Return the [X, Y] coordinate for the center point of the cell that contains the specified text.  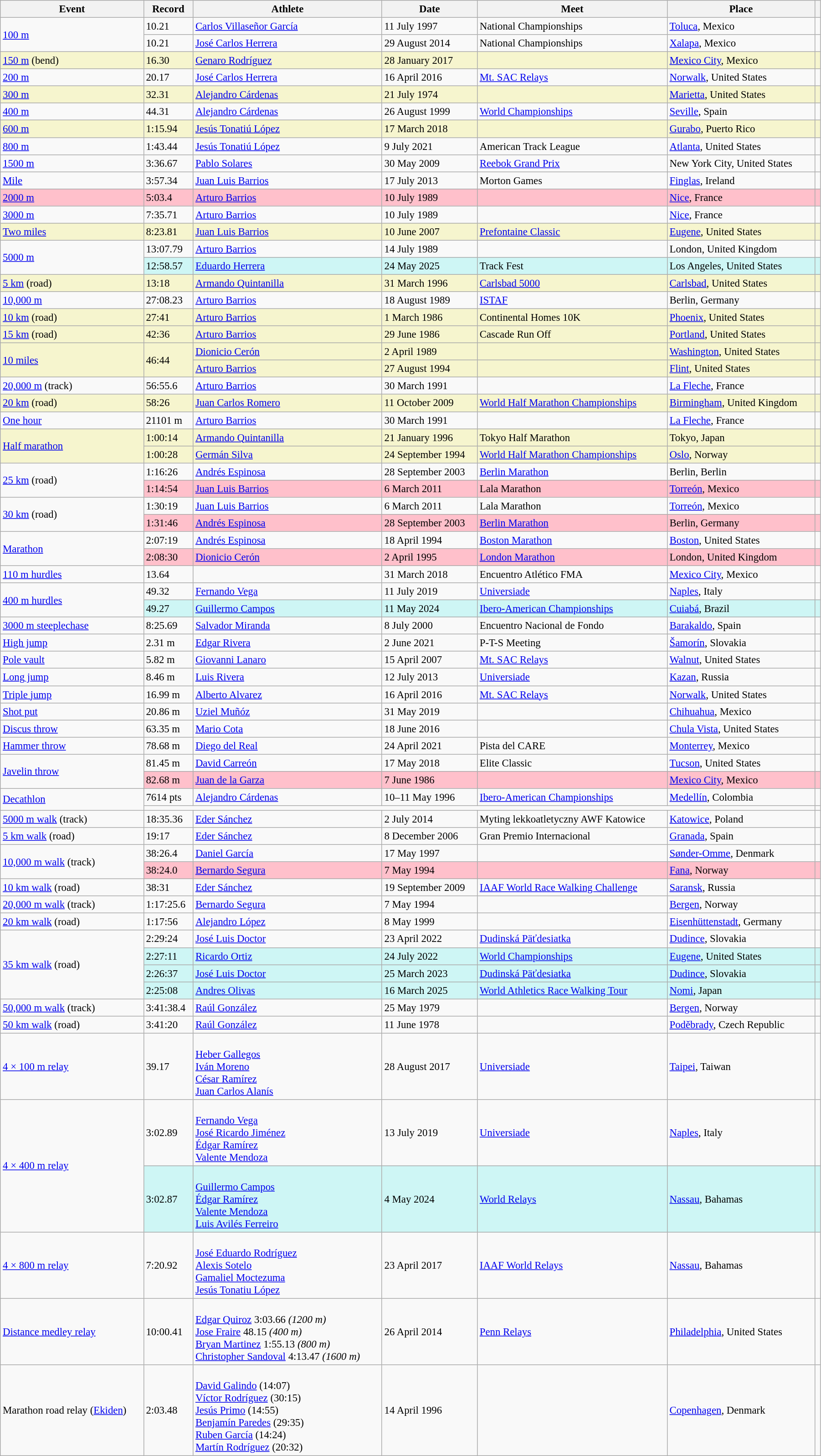
3:36.67 [168, 163]
Two miles [72, 232]
400 m hurdles [72, 600]
13:18 [168, 283]
Myting lekkoatletyczny AWF Katowice [572, 819]
Daniel García [288, 854]
Fernando VegaJosé Ricardo JiménezÉdgar RamírezValente Mendoza [288, 1133]
Marietta, United States [741, 95]
2:03.48 [168, 1410]
Saransk, Russia [741, 888]
30 May 2009 [429, 163]
25 km (road) [72, 480]
1500 m [72, 163]
5:03.4 [168, 197]
46:44 [168, 360]
Medellín, Colombia [741, 797]
World Athletics Race Walking Tour [572, 990]
30 km (road) [72, 514]
Mario Cota [288, 729]
28 August 2017 [429, 1066]
20.17 [168, 77]
10 km (road) [72, 318]
8 July 2000 [429, 626]
Poděbrady, Czech Republic [741, 1025]
24 September 1994 [429, 454]
2 June 2021 [429, 643]
Philadelphia, United States [741, 1332]
21 July 1974 [429, 95]
42:36 [168, 334]
50 km walk (road) [72, 1025]
Salvador Miranda [288, 626]
8.46 m [168, 677]
3:02.89 [168, 1133]
Alberto Alvarez [288, 695]
Finglas, Ireland [741, 180]
Berlin, Berlin [741, 472]
8 December 2006 [429, 836]
José Eduardo RodríguezAlexis SoteloGamaliel MoctezumaJesús Tonatiu López [288, 1266]
Fana, Norway [741, 870]
1:00:14 [168, 437]
49.32 [168, 592]
Tucson, United States [741, 763]
1:30:19 [168, 506]
David Carreón [288, 763]
23 April 2017 [429, 1266]
Discus throw [72, 729]
20 km (road) [72, 403]
P-T-S Meeting [572, 643]
Katowice, Poland [741, 819]
Marathon [72, 549]
IAAF World Race Walking Challenge [572, 888]
19 September 2009 [429, 888]
31 March 2018 [429, 575]
2 April 1995 [429, 557]
New York City, United States [741, 163]
5 km (road) [72, 283]
Juan de la Garza [288, 780]
Barakaldo, Spain [741, 626]
14 July 1989 [429, 249]
20,000 m walk (track) [72, 905]
10,000 m walk (track) [72, 862]
Boston, United States [741, 540]
Eisenhüttenstadt, Germany [741, 922]
Washington, United States [741, 352]
2:07:19 [168, 540]
1:16:26 [168, 472]
28 January 2017 [429, 61]
19:17 [168, 836]
11 July 1997 [429, 26]
26 August 1999 [429, 112]
24 July 2022 [429, 956]
Xalapa, Mexico [741, 43]
IAAF World Relays [572, 1266]
38:26.4 [168, 854]
Monterrey, Mexico [741, 746]
4 × 100 m relay [72, 1066]
63.35 m [168, 729]
Edgar Rivera [288, 643]
3:02.87 [168, 1199]
Event [72, 9]
4 × 800 m relay [72, 1266]
8 May 1999 [429, 922]
13.64 [168, 575]
18 April 1994 [429, 540]
Chula Vista, United States [741, 729]
49.27 [168, 609]
600 m [72, 129]
Taipei, Taiwan [741, 1066]
Phoenix, United States [741, 318]
Andres Olivas [288, 990]
Pablo Solares [288, 163]
Half marathon [72, 446]
58:26 [168, 403]
18:35.36 [168, 819]
Carlos Villaseñor García [288, 26]
Tokyo Half Marathon [572, 437]
5000 m [72, 257]
3000 m steeplechase [72, 626]
27 August 1994 [429, 369]
Genaro Rodríguez [288, 61]
800 m [72, 146]
12 July 2013 [429, 677]
300 m [72, 95]
24 May 2025 [429, 266]
World Relays [572, 1199]
8:23.81 [168, 232]
17 May 2018 [429, 763]
Record [168, 9]
38:24.0 [168, 870]
32.31 [168, 95]
2 July 2014 [429, 819]
Seville, Spain [741, 112]
Long jump [72, 677]
Copenhagen, Denmark [741, 1410]
17 March 2018 [429, 129]
Carlsbad, United States [741, 283]
Flint, United States [741, 369]
3:57.34 [168, 180]
American Track League [572, 146]
Penn Relays [572, 1332]
17 May 1997 [429, 854]
11 July 2019 [429, 592]
Carlsbad 5000 [572, 283]
20 km walk (road) [72, 922]
31 March 1996 [429, 283]
Edgar Quiroz 3:03.66 (1200 m)Jose Fraire 48.15 (400 m)Bryan Martinez 1:55.13 (800 m)Christopher Sandoval 4:13.47 (1600 m) [288, 1332]
8:25.69 [168, 626]
14 April 1996 [429, 1410]
4 × 400 m relay [72, 1166]
Continental Homes 10K [572, 318]
Triple jump [72, 695]
Athlete [288, 9]
Chihuahua, Mexico [741, 711]
Cascade Run Off [572, 334]
Marathon road relay (Ekiden) [72, 1410]
Tokyo, Japan [741, 437]
Date [429, 9]
12:58.57 [168, 266]
Eduardo Herrera [288, 266]
20,000 m (track) [72, 386]
Pole vault [72, 660]
Giovanni Lanaro [288, 660]
Walnut, United States [741, 660]
18 June 2016 [429, 729]
Nomi, Japan [741, 990]
110 m hurdles [72, 575]
Šamorín, Slovakia [741, 643]
11 June 1978 [429, 1025]
5 km walk (road) [72, 836]
44.31 [168, 112]
13:07.79 [168, 249]
7 June 1986 [429, 780]
7:20.92 [168, 1266]
1:17:25.6 [168, 905]
35 km walk (road) [72, 965]
Prefontaine Classic [572, 232]
400 m [72, 112]
16.99 m [168, 695]
Fernando Vega [288, 592]
31 May 2019 [429, 711]
Encuentro Atlético FMA [572, 575]
Javelin throw [72, 771]
Juan Carlos Romero [288, 403]
5000 m walk (track) [72, 819]
2000 m [72, 197]
24 April 2021 [429, 746]
ISTAF [572, 300]
23 April 2022 [429, 939]
3:41:38.4 [168, 1008]
1 March 1986 [429, 318]
2 April 1989 [429, 352]
Pista del CARE [572, 746]
50,000 m walk (track) [72, 1008]
Track Fest [572, 266]
82.68 m [168, 780]
Birmingham, United Kingdom [741, 403]
Mile [72, 180]
1:14:54 [168, 489]
2:26:37 [168, 973]
56:55.6 [168, 386]
Boston Marathon [572, 540]
1:43.44 [168, 146]
Oslo, Norway [741, 454]
27:41 [168, 318]
Uziel Muñóz [288, 711]
39.17 [168, 1066]
Kazan, Russia [741, 677]
13 July 2019 [429, 1133]
Alejandro López [288, 922]
7:35.71 [168, 215]
1:00:28 [168, 454]
5.82 m [168, 660]
Ricardo Ortiz [288, 956]
10 km walk (road) [72, 888]
Meet [572, 9]
21101 m [168, 420]
9 July 2021 [429, 146]
150 m (bend) [72, 61]
Diego del Real [288, 746]
Reebok Grand Prix [572, 163]
3000 m [72, 215]
Toluca, Mexico [741, 26]
1:17:56 [168, 922]
Los Angeles, United States [741, 266]
Encuentro Nacional de Fondo [572, 626]
2:08:30 [168, 557]
16 March 2025 [429, 990]
4 May 2024 [429, 1199]
Elite Classic [572, 763]
Guillermo CamposÉdgar RamírezValente MendozaLuis Avilés Ferreiro [288, 1199]
Luis Rivera [288, 677]
Hammer throw [72, 746]
High jump [72, 643]
25 May 1979 [429, 1008]
David Galindo (14:07)Víctor Rodríguez (30:15)Jesús Primo (14:55)Benjamín Paredes (29:35)Ruben García (14:24)Martín Rodríguez (20:32) [288, 1410]
20.86 m [168, 711]
15 April 2007 [429, 660]
Granada, Spain [741, 836]
10,000 m [72, 300]
21 January 1996 [429, 437]
26 April 2014 [429, 1332]
3:41:20 [168, 1025]
2:29:24 [168, 939]
Place [741, 9]
38:31 [168, 888]
29 June 1986 [429, 334]
Heber GallegosIván MorenoCésar RamírezJuan Carlos Alanís [288, 1066]
Distance medley relay [72, 1332]
15 km (road) [72, 334]
1:31:46 [168, 523]
200 m [72, 77]
2.31 m [168, 643]
One hour [72, 420]
29 August 2014 [429, 43]
Atlanta, United States [741, 146]
7614 pts [168, 797]
10–11 May 1996 [429, 797]
10:00.41 [168, 1332]
Portland, United States [741, 334]
Gran Premio Internacional [572, 836]
81.45 m [168, 763]
2:25:08 [168, 990]
Gurabo, Puerto Rico [741, 129]
25 March 2023 [429, 973]
Shot put [72, 711]
18 August 1989 [429, 300]
1:15.94 [168, 129]
Decathlon [72, 799]
100 m [72, 35]
10 miles [72, 360]
17 July 2013 [429, 180]
11 May 2024 [429, 609]
Morton Games [572, 180]
Guillermo Campos [288, 609]
10 June 2007 [429, 232]
11 October 2009 [429, 403]
16.30 [168, 61]
2:27:11 [168, 956]
Sønder-Omme, Denmark [741, 854]
Cuiabá, Brazil [741, 609]
London Marathon [572, 557]
27:08.23 [168, 300]
78.68 m [168, 746]
Germán Silva [288, 454]
